Detect which cell encompasses the target text, then output its (x, y) center coordinate. 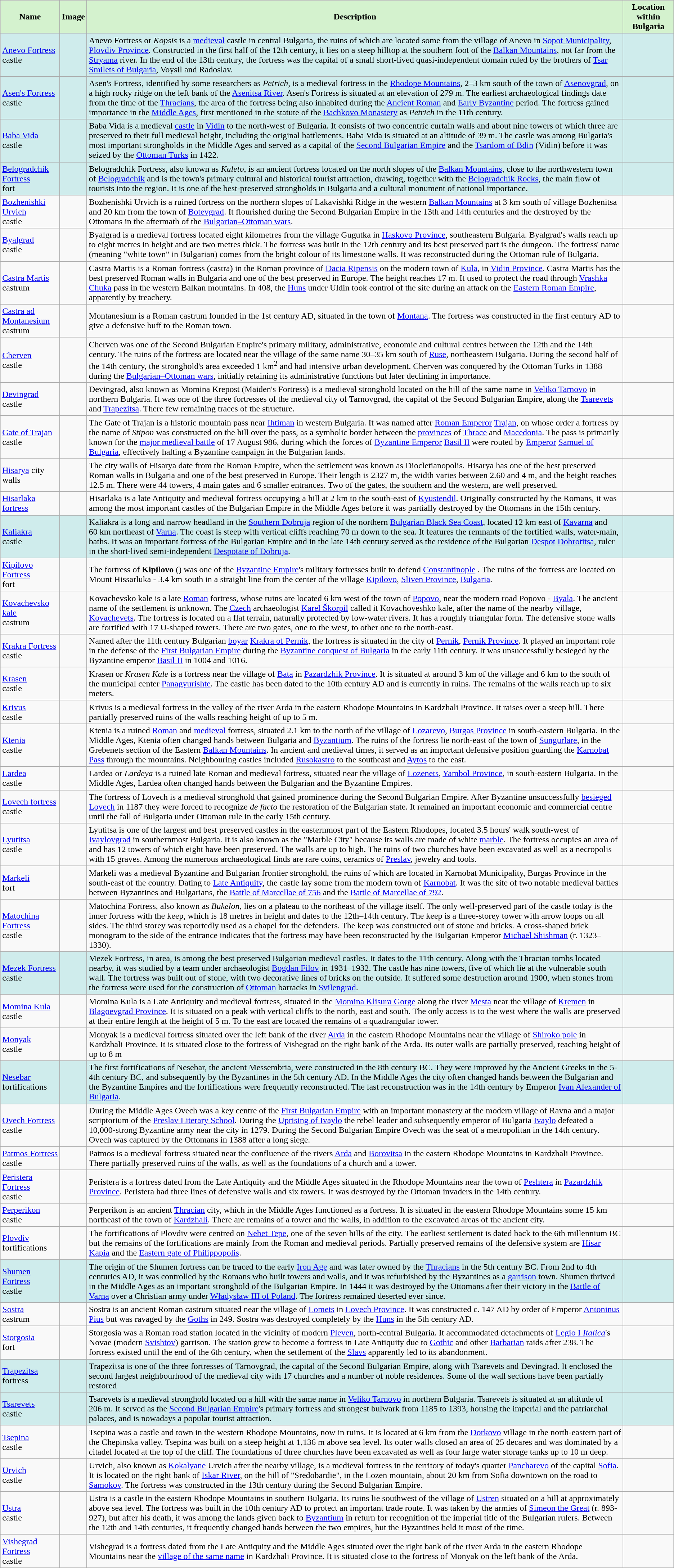
Baba Vida castle (30, 140)
Kaliakra castle (30, 536)
Patmos Fortress castle (30, 1158)
Tsarevets castle (30, 1409)
Lovech fortress castle (30, 807)
Shumen Fortress castle (30, 1281)
Krasen castle (30, 684)
Urvich castle (30, 1475)
Kipilovo Fortress fort (30, 575)
Cherven castle (30, 360)
Lyutitsa castle (30, 844)
Hisarlaka fortress (30, 503)
Krakra Fortress castle (30, 650)
Image (73, 17)
Devingrad castle (30, 399)
Asen's Fortress castle (30, 98)
Krivus castle (30, 712)
Nesebar fortifications (30, 1082)
Belogradchik Fortress fort (30, 179)
Castra Martis castrum (30, 283)
Name (30, 17)
Description (355, 17)
Kovachevsko kale castrum (30, 613)
Sostra castrum (30, 1314)
Plovdiv fortifications (30, 1243)
Peristera Fortress castle (30, 1186)
Gate of Trajan castle (30, 437)
Tsepina castle (30, 1442)
Location within Bulgaria (648, 17)
Matochina Fortress castle (30, 925)
Hisarya city walls (30, 475)
Momina Kula castle (30, 1011)
Byalgrad castle (30, 245)
Vishegrad Fortress castle (30, 1551)
Bozhenishki Urvich castle (30, 212)
Ktenia castle (30, 745)
Castra ad Montanesium castrum (30, 321)
Anevo Fortress castle (30, 55)
Perperikon castle (30, 1215)
Mezek Fortress castle (30, 973)
Storgosia fort (30, 1343)
Monyak castle (30, 1044)
Lardea castle (30, 778)
Markeli fort (30, 883)
Ovech Fortress castle (30, 1125)
Ustra castle (30, 1513)
Trapezitsa fortress (30, 1376)
